Determine the (x, y) coordinate at the center of the cell enclosing the given text.  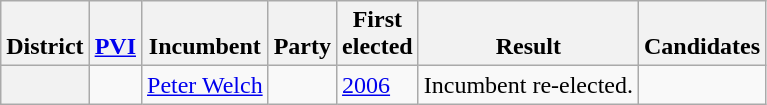
Result (528, 34)
Party (302, 34)
Incumbent (206, 34)
District (45, 34)
Incumbent re-elected. (528, 85)
Firstelected (378, 34)
2006 (378, 85)
Peter Welch (206, 85)
PVI (115, 34)
Candidates (702, 34)
